Return [X, Y] of the center of cell containing provided text 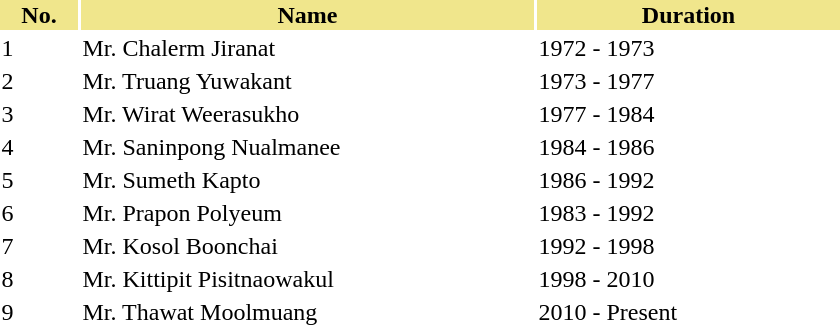
1973 - 1977 [688, 81]
Mr. Saninpong Nualmanee [308, 147]
Name [308, 15]
6 [39, 213]
1984 - 1986 [688, 147]
8 [39, 279]
1986 - 1992 [688, 180]
No. [39, 15]
1983 - 1992 [688, 213]
Mr. Wirat Weerasukho [308, 114]
Mr. Truang Yuwakant [308, 81]
Mr. Kosol Boonchai [308, 246]
Mr. Prapon Polyeum [308, 213]
1992 - 1998 [688, 246]
3 [39, 114]
Mr. Sumeth Kapto [308, 180]
1 [39, 48]
1972 - 1973 [688, 48]
2 [39, 81]
7 [39, 246]
1998 - 2010 [688, 279]
Duration [688, 15]
Mr. Kittipit Pisitnaowakul [308, 279]
1977 - 1984 [688, 114]
5 [39, 180]
4 [39, 147]
Mr. Chalerm Jiranat [308, 48]
